From the cell containing the given text, extract its center point as (X, Y) coordinate. 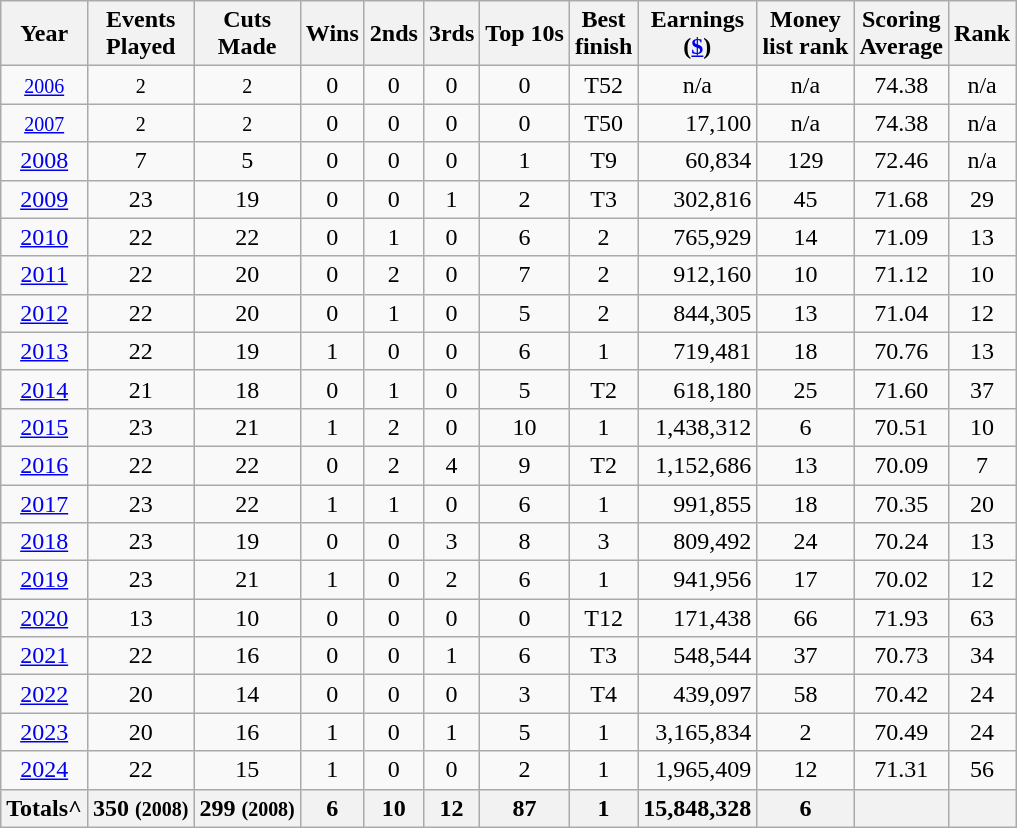
129 (806, 161)
Best finish (603, 34)
2021 (44, 656)
71.93 (902, 618)
765,929 (698, 237)
Year (44, 34)
87 (525, 808)
439,097 (698, 694)
2nds (394, 34)
Cuts Made (247, 34)
2007 (44, 123)
66 (806, 618)
2019 (44, 580)
2012 (44, 313)
2006 (44, 85)
70.76 (902, 351)
991,855 (698, 503)
3rds (451, 34)
719,481 (698, 351)
8 (525, 542)
4 (451, 465)
25 (806, 389)
T4 (603, 694)
2009 (44, 199)
72.46 (902, 161)
60,834 (698, 161)
63 (982, 618)
70.49 (902, 732)
2017 (44, 503)
9 (525, 465)
844,305 (698, 313)
70.42 (902, 694)
71.31 (902, 770)
17 (806, 580)
70.73 (902, 656)
70.02 (902, 580)
Wins (332, 34)
2013 (44, 351)
2023 (44, 732)
2016 (44, 465)
Top 10s (525, 34)
15 (247, 770)
2014 (44, 389)
T12 (603, 618)
56 (982, 770)
45 (806, 199)
58 (806, 694)
2015 (44, 427)
2020 (44, 618)
71.12 (902, 275)
912,160 (698, 275)
T9 (603, 161)
618,180 (698, 389)
Earnings($) (698, 34)
EventsPlayed (141, 34)
548,544 (698, 656)
809,492 (698, 542)
2022 (44, 694)
2018 (44, 542)
70.35 (902, 503)
3,165,834 (698, 732)
T52 (603, 85)
70.09 (902, 465)
71.60 (902, 389)
299 (2008) (247, 808)
15,848,328 (698, 808)
1,438,312 (698, 427)
350 (2008) (141, 808)
941,956 (698, 580)
1,152,686 (698, 465)
2024 (44, 770)
2010 (44, 237)
29 (982, 199)
T50 (603, 123)
71.68 (902, 199)
Rank (982, 34)
302,816 (698, 199)
70.24 (902, 542)
34 (982, 656)
17,100 (698, 123)
2008 (44, 161)
ScoringAverage (902, 34)
70.51 (902, 427)
71.09 (902, 237)
71.04 (902, 313)
2011 (44, 275)
Moneylist rank (806, 34)
Totals^ (44, 808)
171,438 (698, 618)
1,965,409 (698, 770)
